For the text-containing cell, return its midpoint in (x, y) coordinate format. 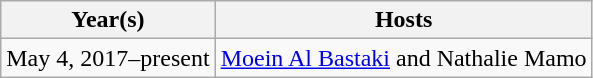
Year(s) (108, 20)
Moein Al Bastaki and Nathalie Mamo (404, 58)
May 4, 2017–present (108, 58)
Hosts (404, 20)
